Determine the [x, y] coordinate at the center of the cell enclosing the given text.  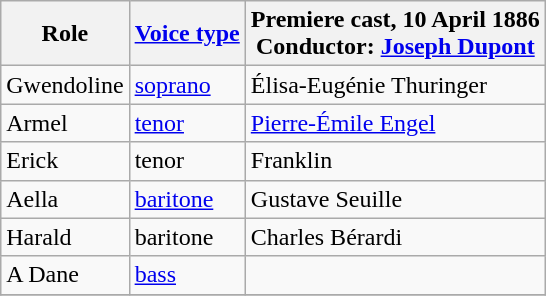
Franklin [395, 161]
Role [65, 34]
Harald [65, 237]
Gustave Seuille [395, 199]
Charles Bérardi [395, 237]
Gwendoline [65, 85]
soprano [187, 85]
Aella [65, 199]
Élisa-Eugénie Thuringer [395, 85]
Erick [65, 161]
Voice type [187, 34]
Premiere cast, 10 April 1886Conductor: Joseph Dupont [395, 34]
Pierre-Émile Engel [395, 123]
A Dane [65, 275]
bass [187, 275]
Armel [65, 123]
